From the cell containing the given text, extract its center point as [x, y] coordinate. 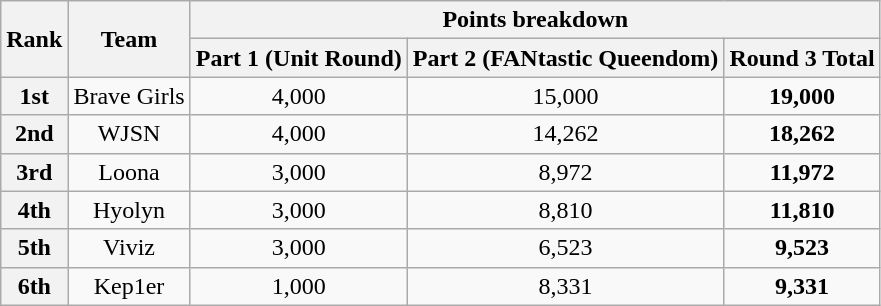
Part 2 (FANtastic Queendom) [566, 58]
18,262 [802, 134]
2nd [34, 134]
1st [34, 96]
Kep1er [129, 286]
1,000 [298, 286]
5th [34, 248]
Loona [129, 172]
4th [34, 210]
9,331 [802, 286]
15,000 [566, 96]
8,331 [566, 286]
Hyolyn [129, 210]
WJSN [129, 134]
Viviz [129, 248]
11,972 [802, 172]
Rank [34, 39]
19,000 [802, 96]
9,523 [802, 248]
11,810 [802, 210]
3rd [34, 172]
8,972 [566, 172]
6th [34, 286]
Round 3 Total [802, 58]
Team [129, 39]
Brave Girls [129, 96]
8,810 [566, 210]
Points breakdown [535, 20]
Part 1 (Unit Round) [298, 58]
14,262 [566, 134]
6,523 [566, 248]
